From the cell containing the given text, extract its center point as (X, Y) coordinate. 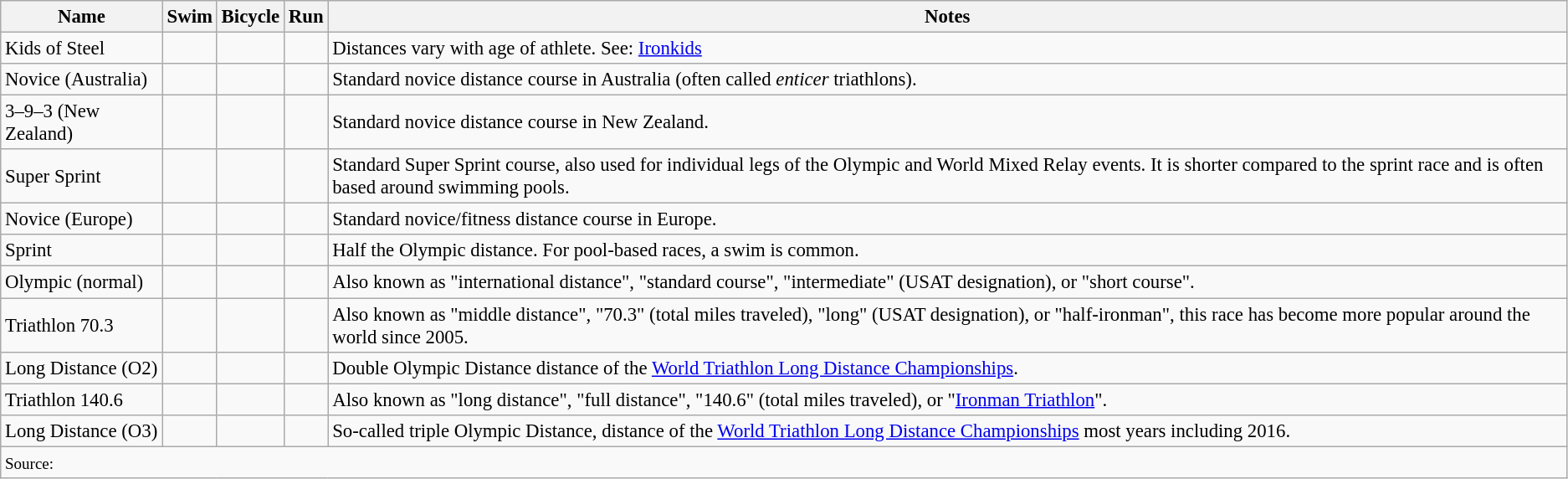
So-called triple Olympic Distance, distance of the World Triathlon Long Distance Championships most years including 2016. (947, 430)
Also known as "long distance", "full distance", "140.6" (total miles traveled), or "Ironman Triathlon". (947, 399)
Distances vary with age of athlete. See: Ironkids (947, 49)
Name (82, 17)
3–9–3 (New Zealand) (82, 122)
Run (305, 17)
Notes (947, 17)
Half the Olympic distance. For pool-based races, a swim is common. (947, 250)
Also known as "international distance", "standard course", "intermediate" (USAT designation), or "short course". (947, 282)
Standard novice/fitness distance course in Europe. (947, 219)
Novice (Australia) (82, 80)
Long Distance (O3) (82, 430)
Source: (784, 462)
Standard novice distance course in Australia (often called enticer triathlons). (947, 80)
Kids of Steel (82, 49)
Super Sprint (82, 176)
Long Distance (O2) (82, 368)
Triathlon 140.6 (82, 399)
Double Olympic Distance distance of the World Triathlon Long Distance Championships. (947, 368)
Triathlon 70.3 (82, 325)
Novice (Europe) (82, 219)
Bicycle (250, 17)
Swim (189, 17)
Sprint (82, 250)
Standard novice distance course in New Zealand. (947, 122)
Olympic (normal) (82, 282)
